Search for the cell housing the specified text and yield its [X, Y] center coordinate. 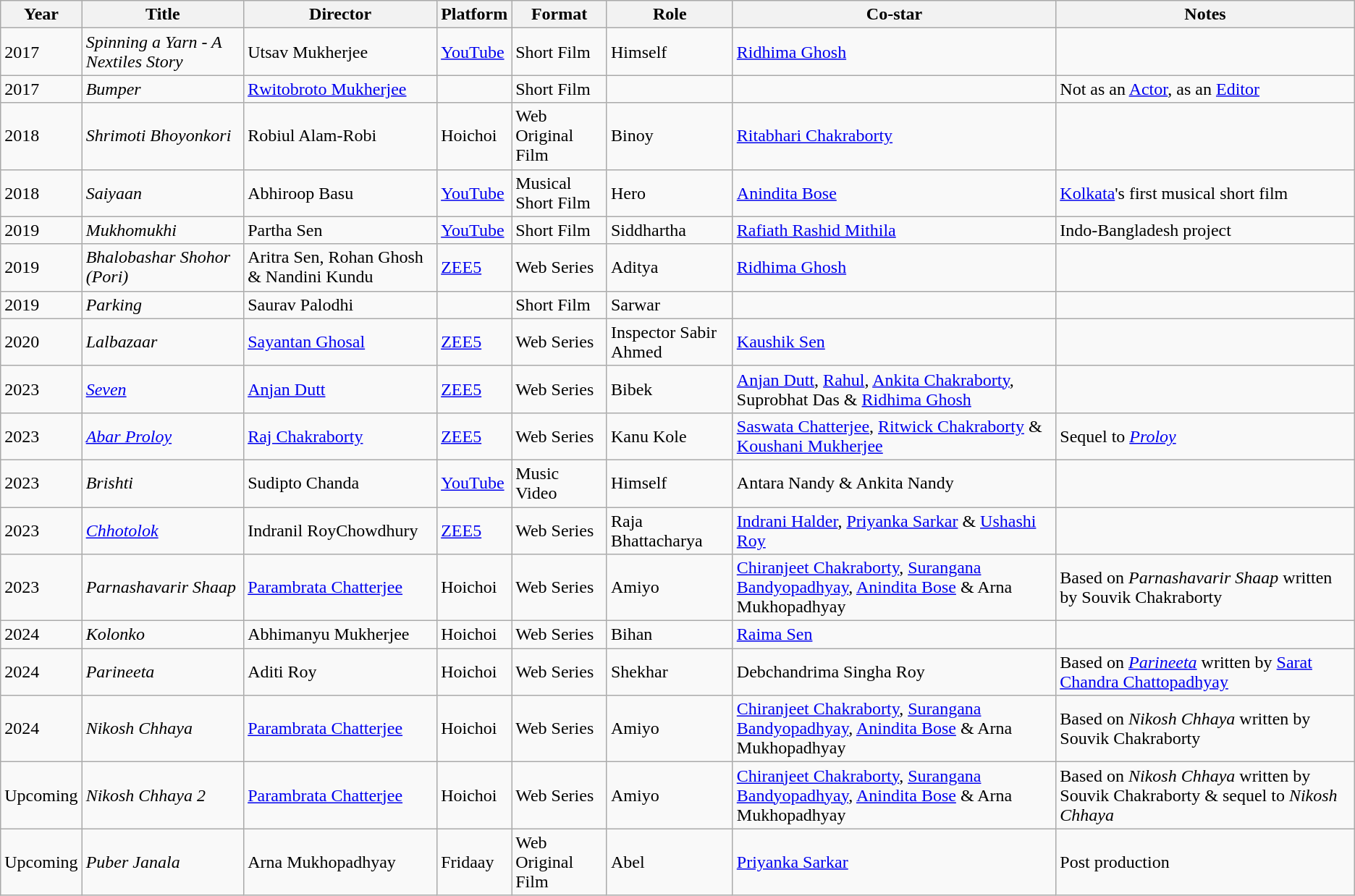
Raj Chakraborty [340, 436]
Based on Nikosh Chhaya written by Souvik Chakraborty [1205, 729]
Lalbazaar [163, 342]
Raja Bhattacharya [670, 530]
Post production [1205, 862]
Mukhomukhi [163, 230]
Partha Sen [340, 230]
Shekhar [670, 672]
Year [41, 14]
Based on Parnashavarir Shaap written by Souvik Chakraborty [1205, 588]
Parking [163, 305]
Brishti [163, 483]
Indrani Halder, Priyanka Sarkar & Ushashi Roy [895, 530]
Hero [670, 193]
Seven [163, 389]
Sequel to Proloy [1205, 436]
2020 [41, 342]
Aditi Roy [340, 672]
Saswata Chatterjee, Ritwick Chakraborty & Koushani Mukherjee [895, 436]
Inspector Sabir Ahmed [670, 342]
Kanu Kole [670, 436]
Sarwar [670, 305]
Raima Sen [895, 635]
Bibek [670, 389]
Robiul Alam-Robi [340, 136]
Bhalobashar Shohor (Pori) [163, 268]
Indo-Bangladesh project [1205, 230]
Binoy [670, 136]
Bumper [163, 89]
Nikosh Chhaya 2 [163, 795]
Director [340, 14]
Platform [475, 14]
Chhotolok [163, 530]
Abar Proloy [163, 436]
Nikosh Chhaya [163, 729]
Bihan [670, 635]
Anjan Dutt [340, 389]
Saurav Palodhi [340, 305]
Parnashavarir Shaap [163, 588]
Puber Janala [163, 862]
Anjan Dutt, Rahul, Ankita Chakraborty, Suprobhat Das & Ridhima Ghosh [895, 389]
Based on Parineeta written by Sarat Chandra Chattopadhyay [1205, 672]
Format [560, 14]
Title [163, 14]
Abhiroop Basu [340, 193]
Shrimoti Bhoyonkori [163, 136]
Co-star [895, 14]
Notes [1205, 14]
Abhimanyu Mukherjee [340, 635]
Spinning a Yarn - A Nextiles Story [163, 52]
Anindita Bose [895, 193]
Priyanka Sarkar [895, 862]
Music Video [560, 483]
Antara Nandy & Ankita Nandy [895, 483]
Not as an Actor, as an Editor [1205, 89]
Kolkata's first musical short film [1205, 193]
Ritabhari Chakraborty [895, 136]
Kaushik Sen [895, 342]
Sayantan Ghosal [340, 342]
Arna Mukhopadhyay [340, 862]
Aritra Sen, Rohan Ghosh & Nandini Kundu [340, 268]
Role [670, 14]
Rafiath Rashid Mithila [895, 230]
Sudipto Chanda [340, 483]
Utsav Mukherjee [340, 52]
Saiyaan [163, 193]
Musical Short Film [560, 193]
Rwitobroto Mukherjee [340, 89]
Indranil RoyChowdhury [340, 530]
Kolonko [163, 635]
Based on Nikosh Chhaya written by Souvik Chakraborty & sequel to Nikosh Chhaya [1205, 795]
Fridaay [475, 862]
Parineeta [163, 672]
Debchandrima Singha Roy [895, 672]
Siddhartha [670, 230]
Aditya [670, 268]
Abel [670, 862]
